For the text-containing cell, return its midpoint in (X, Y) coordinate format. 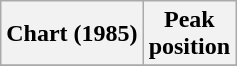
Chart (1985) (72, 34)
Peakposition (189, 34)
